Output the [x, y] coordinate of the center of the cell containing the given text.  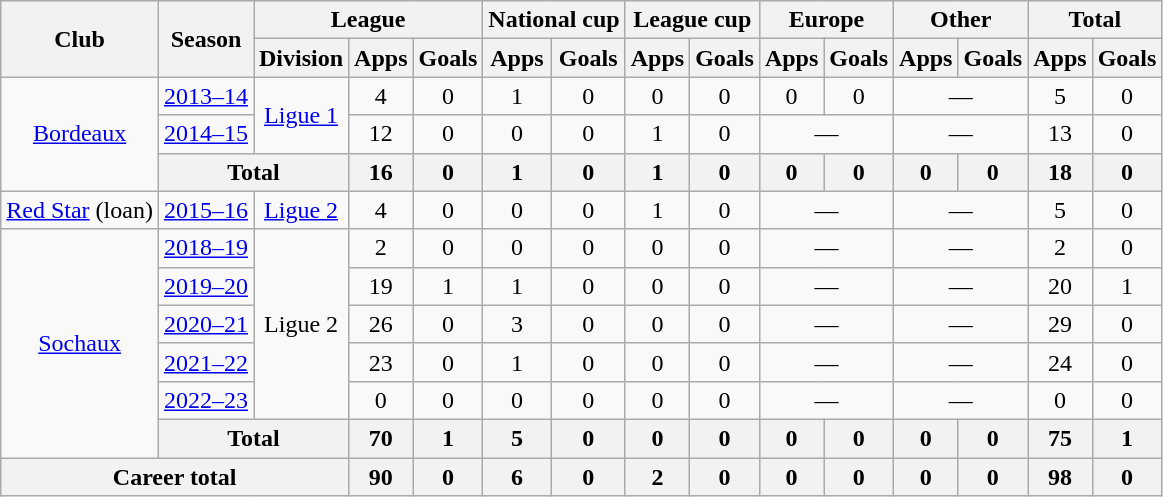
2018–19 [206, 248]
16 [381, 172]
Europe [826, 20]
Club [80, 39]
Sochaux [80, 343]
98 [1060, 477]
2019–20 [206, 286]
Division [302, 58]
2014–15 [206, 134]
29 [1060, 324]
League [368, 20]
2013–14 [206, 96]
19 [381, 286]
24 [1060, 362]
2020–21 [206, 324]
26 [381, 324]
13 [1060, 134]
2015–16 [206, 210]
2022–23 [206, 400]
18 [1060, 172]
League cup [692, 20]
6 [517, 477]
Bordeaux [80, 134]
2021–22 [206, 362]
Career total [175, 477]
90 [381, 477]
20 [1060, 286]
National cup [554, 20]
12 [381, 134]
3 [517, 324]
23 [381, 362]
Red Star (loan) [80, 210]
Season [206, 39]
70 [381, 438]
75 [1060, 438]
Ligue 1 [302, 115]
Other [961, 20]
